From the cell containing the given text, extract its center point as [X, Y] coordinate. 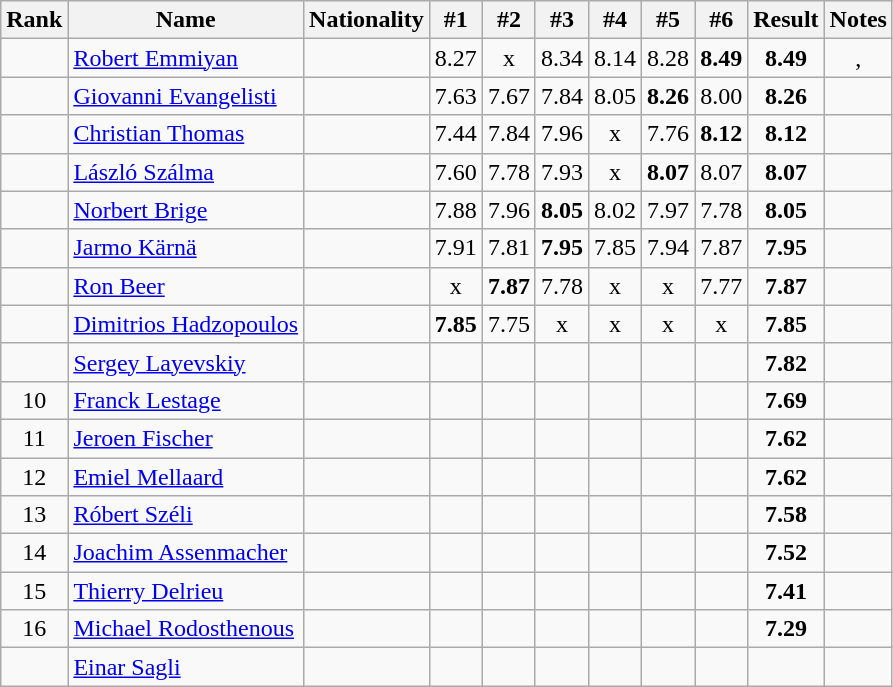
7.67 [508, 96]
7.77 [722, 286]
Giovanni Evangelisti [186, 96]
Rank [34, 20]
7.60 [456, 172]
Jarmo Kärnä [186, 248]
8.14 [614, 58]
7.91 [456, 248]
Nationality [367, 20]
16 [34, 629]
11 [34, 438]
10 [34, 400]
7.82 [786, 362]
13 [34, 515]
#4 [614, 20]
8.27 [456, 58]
7.76 [668, 134]
Thierry Delrieu [186, 591]
7.69 [786, 400]
Franck Lestage [186, 400]
7.63 [456, 96]
7.88 [456, 210]
Joachim Assenmacher [186, 553]
Jeroen Fischer [186, 438]
8.02 [614, 210]
8.34 [562, 58]
7.52 [786, 553]
#1 [456, 20]
Sergey Layevskiy [186, 362]
László Szálma [186, 172]
7.97 [668, 210]
15 [34, 591]
7.29 [786, 629]
7.94 [668, 248]
14 [34, 553]
7.58 [786, 515]
Einar Sagli [186, 667]
Róbert Széli [186, 515]
8.28 [668, 58]
Ron Beer [186, 286]
Christian Thomas [186, 134]
#5 [668, 20]
Result [786, 20]
#2 [508, 20]
7.41 [786, 591]
7.75 [508, 324]
, [858, 58]
Norbert Brige [186, 210]
Robert Emmiyan [186, 58]
12 [34, 477]
7.81 [508, 248]
Notes [858, 20]
#3 [562, 20]
7.44 [456, 134]
Dimitrios Hadzopoulos [186, 324]
8.00 [722, 96]
Name [186, 20]
Emiel Mellaard [186, 477]
7.93 [562, 172]
Michael Rodosthenous [186, 629]
#6 [722, 20]
